Scan for the cell matching the given text and deliver its [X, Y] coordinate at center. 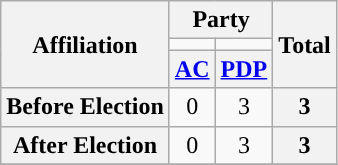
PDP [244, 69]
Before Election [86, 107]
Party [220, 20]
Affiliation [86, 44]
AC [192, 69]
After Election [86, 145]
Total [305, 44]
